Determine the (X, Y) coordinate at the center of the cell enclosing the given text.  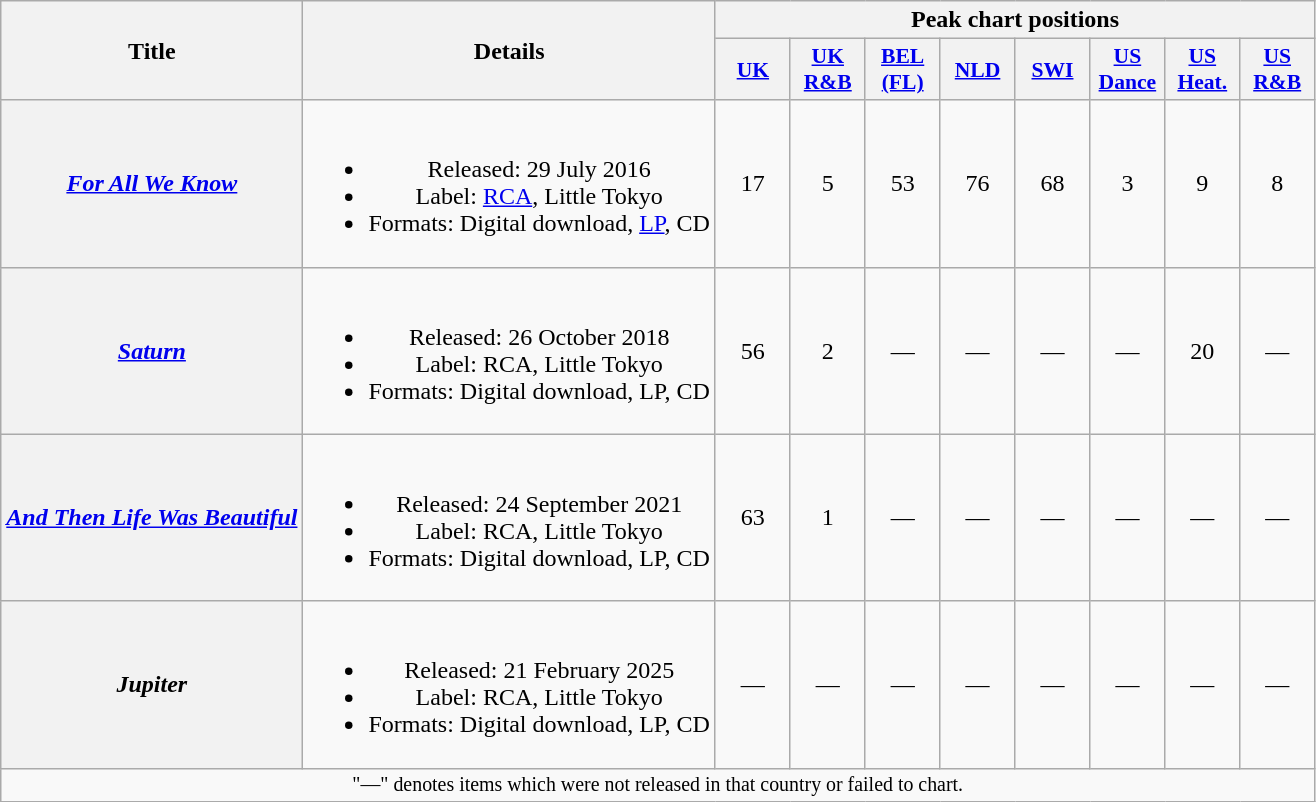
8 (1278, 184)
9 (1202, 184)
Released: 24 September 2021Label: RCA, Little TokyoFormats: Digital download, LP, CD (509, 518)
76 (978, 184)
Peak chart positions (1014, 20)
BEL(FL) (902, 70)
UKR&B (828, 70)
2 (828, 350)
Title (152, 50)
USHeat. (1202, 70)
20 (1202, 350)
NLD (978, 70)
USR&B (1278, 70)
3 (1128, 184)
And Then Life Was Beautiful (152, 518)
Jupiter (152, 684)
USDance (1128, 70)
68 (1052, 184)
17 (752, 184)
1 (828, 518)
53 (902, 184)
Released: 21 February 2025Label: RCA, Little TokyoFormats: Digital download, LP, CD (509, 684)
"—" denotes items which were not released in that country or failed to chart. (658, 784)
63 (752, 518)
Released: 26 October 2018Label: RCA, Little TokyoFormats: Digital download, LP, CD (509, 350)
For All We Know (152, 184)
56 (752, 350)
Released: 29 July 2016Label: RCA, Little TokyoFormats: Digital download, LP, CD (509, 184)
SWI (1052, 70)
UK (752, 70)
Saturn (152, 350)
Details (509, 50)
5 (828, 184)
